Detect which cell encompasses the target text, then output its (X, Y) center coordinate. 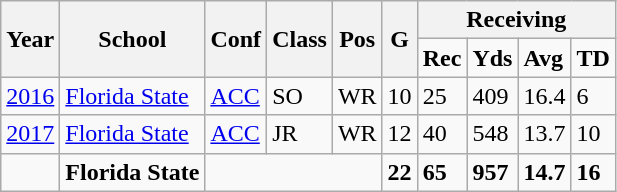
13.7 (544, 134)
Year (30, 39)
Pos (357, 39)
40 (442, 134)
SO (300, 96)
2016 (30, 96)
Avg (544, 58)
Yds (492, 58)
409 (492, 96)
Class (300, 39)
Conf (236, 39)
JR (300, 134)
Receiving (516, 20)
65 (442, 172)
548 (492, 134)
Rec (442, 58)
School (132, 39)
TD (593, 58)
22 (400, 172)
25 (442, 96)
G (400, 39)
12 (400, 134)
16 (593, 172)
6 (593, 96)
14.7 (544, 172)
957 (492, 172)
16.4 (544, 96)
2017 (30, 134)
